Provide the [x, y] coordinate of the cell's center where the given text is located.  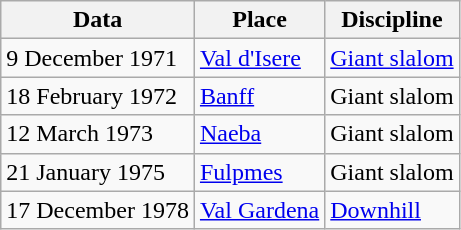
Naeba [259, 134]
Data [98, 20]
18 February 1972 [98, 96]
12 March 1973 [98, 134]
17 December 1978 [98, 210]
Discipline [392, 20]
Downhill [392, 210]
Place [259, 20]
Val d'Isere [259, 58]
Val Gardena [259, 210]
Banff [259, 96]
Fulpmes [259, 172]
21 January 1975 [98, 172]
9 December 1971 [98, 58]
